Scan for the cell matching the given text and deliver its (x, y) coordinate at center. 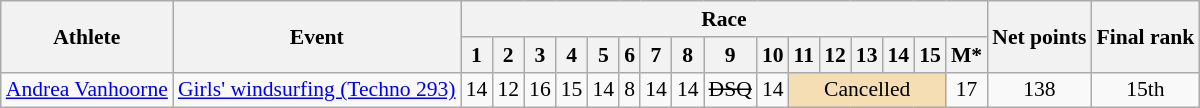
9 (730, 55)
6 (630, 55)
1 (477, 55)
7 (656, 55)
DSQ (730, 90)
Cancelled (868, 90)
17 (966, 90)
Net points (1039, 36)
Girls' windsurfing (Techno 293) (317, 90)
10 (773, 55)
16 (540, 90)
Final rank (1146, 36)
5 (603, 55)
11 (804, 55)
Athlete (87, 36)
2 (508, 55)
15th (1146, 90)
138 (1039, 90)
Event (317, 36)
4 (572, 55)
Race (724, 19)
Andrea Vanhoorne (87, 90)
M* (966, 55)
13 (867, 55)
3 (540, 55)
